Identify which cell holds the provided text, then report its (x, y) central coordinate. 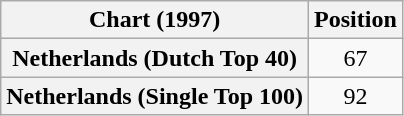
92 (356, 96)
Chart (1997) (155, 20)
Netherlands (Dutch Top 40) (155, 58)
Position (356, 20)
Netherlands (Single Top 100) (155, 96)
67 (356, 58)
